Provide the [X, Y] coordinate of the cell's center where the given text is located.  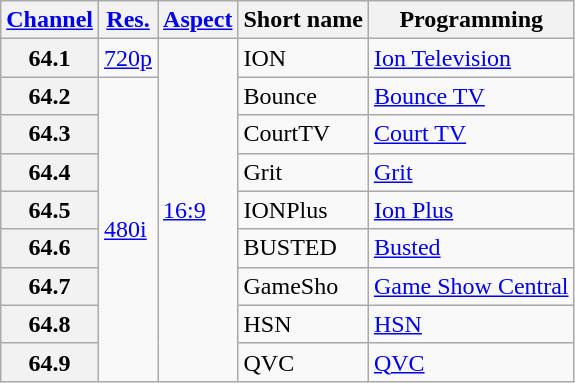
IONPlus [303, 210]
Bounce TV [471, 96]
720p [128, 58]
64.4 [50, 172]
64.3 [50, 134]
Short name [303, 20]
64.9 [50, 362]
64.2 [50, 96]
ION [303, 58]
Aspect [198, 20]
64.6 [50, 248]
Game Show Central [471, 286]
Ion Television [471, 58]
GameSho [303, 286]
64.7 [50, 286]
Busted [471, 248]
BUSTED [303, 248]
Res. [128, 20]
Court TV [471, 134]
Bounce [303, 96]
Ion Plus [471, 210]
64.8 [50, 324]
64.5 [50, 210]
480i [128, 229]
16:9 [198, 210]
Programming [471, 20]
Channel [50, 20]
64.1 [50, 58]
CourtTV [303, 134]
